From the cell containing the given text, extract its center point as [x, y] coordinate. 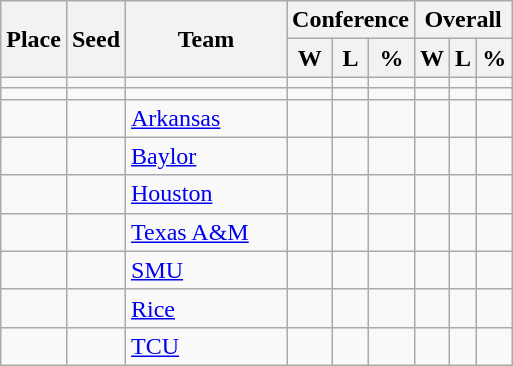
Arkansas [206, 118]
Overall [462, 20]
Houston [206, 194]
Place [34, 39]
Baylor [206, 156]
Seed [96, 39]
Team [206, 39]
Rice [206, 308]
Texas A&M [206, 232]
SMU [206, 270]
TCU [206, 346]
Conference [351, 20]
